Extract the [x, y] coordinate from the center of the cell holding the provided text.  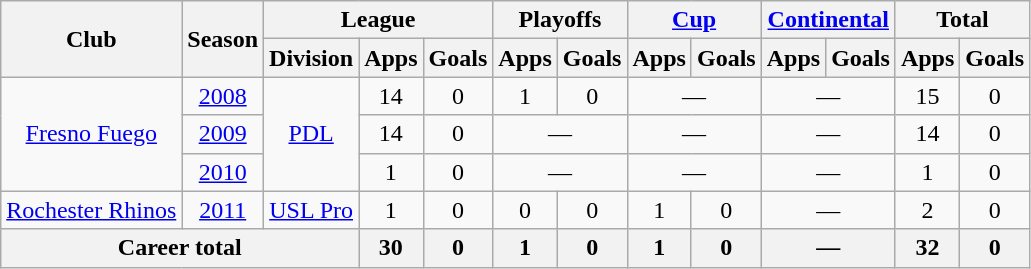
Club [92, 39]
Cup [694, 20]
Division [312, 58]
League [378, 20]
2010 [223, 172]
30 [391, 248]
2009 [223, 134]
Total [962, 20]
Continental [828, 20]
Season [223, 39]
Rochester Rhinos [92, 210]
32 [927, 248]
USL Pro [312, 210]
PDL [312, 134]
2011 [223, 210]
Fresno Fuego [92, 134]
Career total [180, 248]
15 [927, 96]
2 [927, 210]
Playoffs [560, 20]
2008 [223, 96]
